Identify which cell holds the provided text, then report its (X, Y) central coordinate. 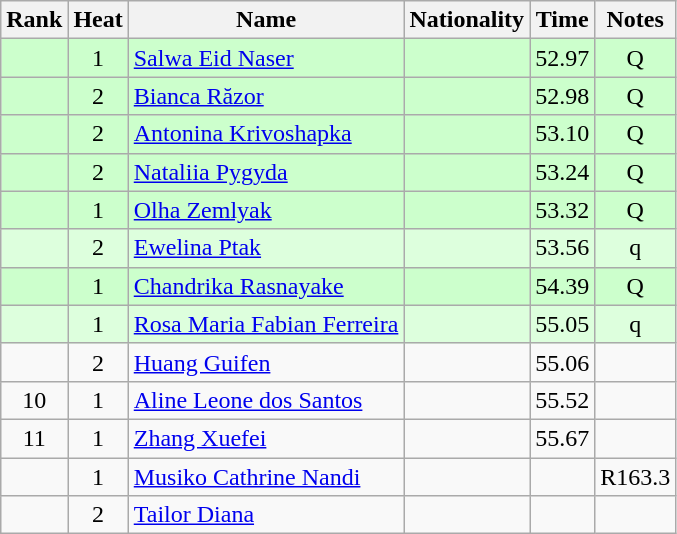
55.52 (562, 400)
Olha Zemlyak (266, 210)
Name (266, 20)
52.98 (562, 96)
55.05 (562, 324)
Ewelina Ptak (266, 248)
53.32 (562, 210)
Heat (98, 20)
Notes (636, 20)
54.39 (562, 286)
53.10 (562, 134)
Zhang Xuefei (266, 438)
Rank (34, 20)
R163.3 (636, 477)
Antonina Krivoshapka (266, 134)
Salwa Eid Naser (266, 58)
Bianca Răzor (266, 96)
Tailor Diana (266, 515)
55.06 (562, 362)
Nationality (467, 20)
Nataliia Pygyda (266, 172)
11 (34, 438)
Chandrika Rasnayake (266, 286)
53.56 (562, 248)
10 (34, 400)
Musiko Cathrine Nandi (266, 477)
52.97 (562, 58)
Time (562, 20)
Huang Guifen (266, 362)
Aline Leone dos Santos (266, 400)
Rosa Maria Fabian Ferreira (266, 324)
53.24 (562, 172)
55.67 (562, 438)
